From the cell containing the given text, extract its center point as (x, y) coordinate. 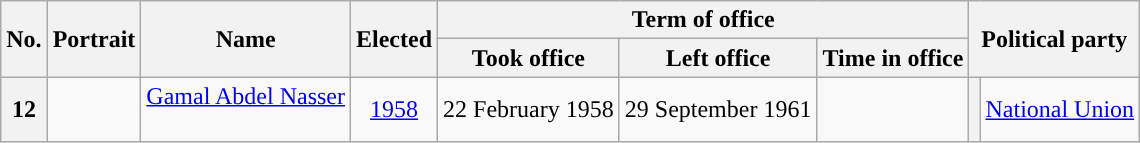
29 September 1961 (718, 110)
Time in office (893, 58)
12 (24, 110)
Left office (718, 58)
Term of office (704, 20)
Name (246, 39)
National Union (1060, 110)
Portrait (94, 39)
22 February 1958 (529, 110)
Elected (394, 39)
1958 (394, 110)
Gamal Abdel Nasser (246, 110)
Political party (1054, 39)
No. (24, 39)
Took office (529, 58)
